Determine the [x, y] coordinate at the center of the cell enclosing the given text.  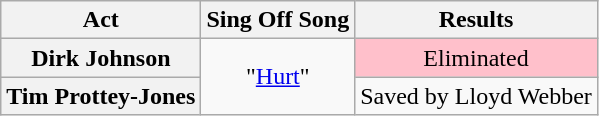
Act [101, 20]
Results [476, 20]
Saved by Lloyd Webber [476, 96]
Dirk Johnson [101, 58]
"Hurt" [278, 77]
Eliminated [476, 58]
Sing Off Song [278, 20]
Tim Prottey-Jones [101, 96]
